For the text-containing cell, return its midpoint in [X, Y] coordinate format. 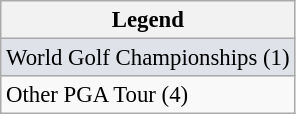
Other PGA Tour (4) [148, 95]
Legend [148, 20]
World Golf Championships (1) [148, 58]
